Return the (X, Y) coordinate for the center point of the cell that contains the specified text.  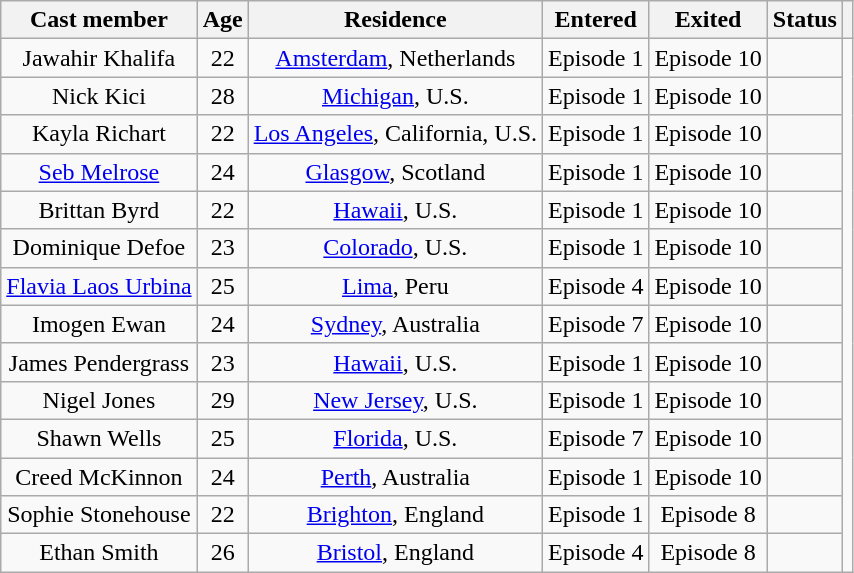
Age (222, 20)
Perth, Australia (395, 477)
Bristol, England (395, 553)
Brittan Byrd (99, 210)
Los Angeles, California, U.S. (395, 134)
29 (222, 400)
Nick Kici (99, 96)
Sophie Stonehouse (99, 515)
Michigan, U.S. (395, 96)
Kayla Richart (99, 134)
Ethan Smith (99, 553)
Brighton, England (395, 515)
Residence (395, 20)
Jawahir Khalifa (99, 58)
Creed McKinnon (99, 477)
Glasgow, Scotland (395, 172)
Sydney, Australia (395, 324)
Entered (596, 20)
New Jersey, U.S. (395, 400)
Imogen Ewan (99, 324)
Florida, U.S. (395, 438)
Nigel Jones (99, 400)
Status (804, 20)
Amsterdam, Netherlands (395, 58)
Flavia Laos Urbina (99, 286)
26 (222, 553)
Seb Melrose (99, 172)
Colorado, U.S. (395, 248)
Dominique Defoe (99, 248)
James Pendergrass (99, 362)
Cast member (99, 20)
Shawn Wells (99, 438)
Lima, Peru (395, 286)
Exited (708, 20)
28 (222, 96)
